Pinpoint the cell where the given text exists, returning its (X, Y) midpoint coordinate. 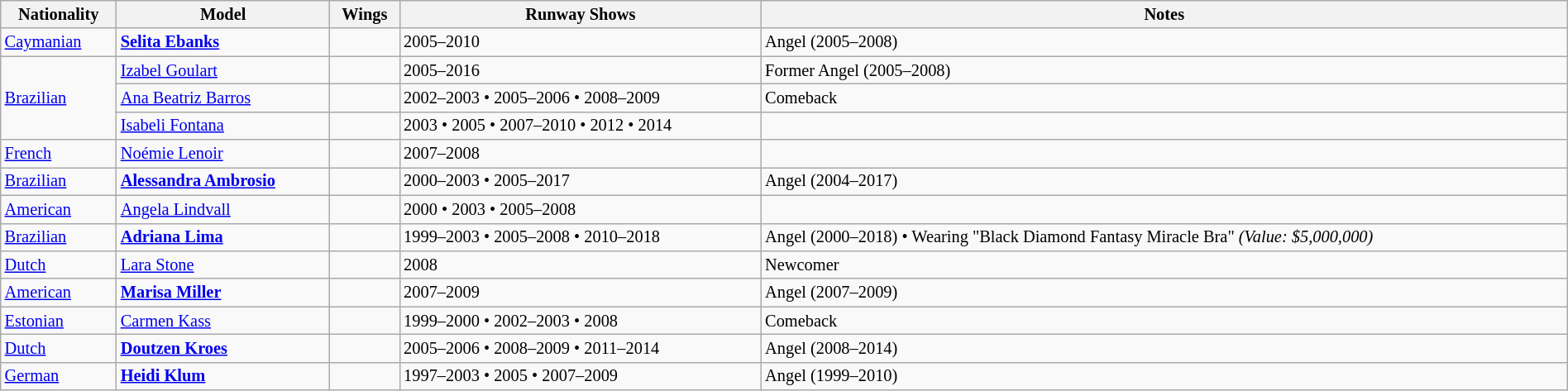
1999–2000 • 2002–2003 • 2008 (581, 321)
Carmen Kass (223, 321)
Angel (2008–2014) (1164, 348)
2008 (581, 265)
Newcomer (1164, 265)
Angel (2000–2018) • Wearing "Black Diamond Fantasy Miracle Bra" (Value: $5,000,000) (1164, 237)
2007–2009 (581, 293)
German (59, 376)
Heidi Klum (223, 376)
Caymanian (59, 42)
2005–2010 (581, 42)
2000–2003 • 2005–2017 (581, 181)
1997–2003 • 2005 • 2007–2009 (581, 376)
Isabeli Fontana (223, 126)
Estonian (59, 321)
Angel (2007–2009) (1164, 293)
Former Angel (2005–2008) (1164, 70)
Angel (1999–2010) (1164, 376)
Adriana Lima (223, 237)
Izabel Goulart (223, 70)
Marisa Miller (223, 293)
Doutzen Kroes (223, 348)
Alessandra Ambrosio (223, 181)
2005–2006 • 2008–2009 • 2011–2014 (581, 348)
Runway Shows (581, 14)
Ana Beatriz Barros (223, 98)
Noémie Lenoir (223, 154)
Wings (364, 14)
French (59, 154)
2002–2003 • 2005–2006 • 2008–2009 (581, 98)
Lara Stone (223, 265)
Nationality (59, 14)
Selita Ebanks (223, 42)
2007–2008 (581, 154)
Angel (2004–2017) (1164, 181)
2000 • 2003 • 2005–2008 (581, 209)
1999–2003 • 2005–2008 • 2010–2018 (581, 237)
Angela Lindvall (223, 209)
2005–2016 (581, 70)
2003 • 2005 • 2007–2010 • 2012 • 2014 (581, 126)
Angel (2005–2008) (1164, 42)
Model (223, 14)
Notes (1164, 14)
